Return the (X, Y) coordinate for the center point of the cell that contains the specified text.  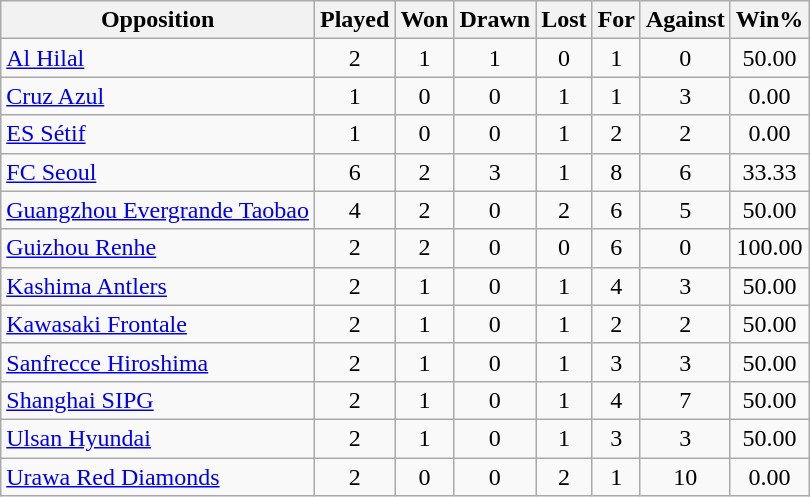
Shanghai SIPG (158, 400)
Played (354, 20)
Ulsan Hyundai (158, 438)
10 (685, 477)
Urawa Red Diamonds (158, 477)
33.33 (770, 172)
Cruz Azul (158, 96)
5 (685, 210)
Al Hilal (158, 58)
100.00 (770, 248)
Kawasaki Frontale (158, 324)
Lost (564, 20)
FC Seoul (158, 172)
Sanfrecce Hiroshima (158, 362)
ES Sétif (158, 134)
Drawn (495, 20)
Won (424, 20)
Against (685, 20)
Win% (770, 20)
Kashima Antlers (158, 286)
For (616, 20)
Guizhou Renhe (158, 248)
Guangzhou Evergrande Taobao (158, 210)
8 (616, 172)
Opposition (158, 20)
7 (685, 400)
